Locate the cell with the specified text and output its (x, y) center coordinate. 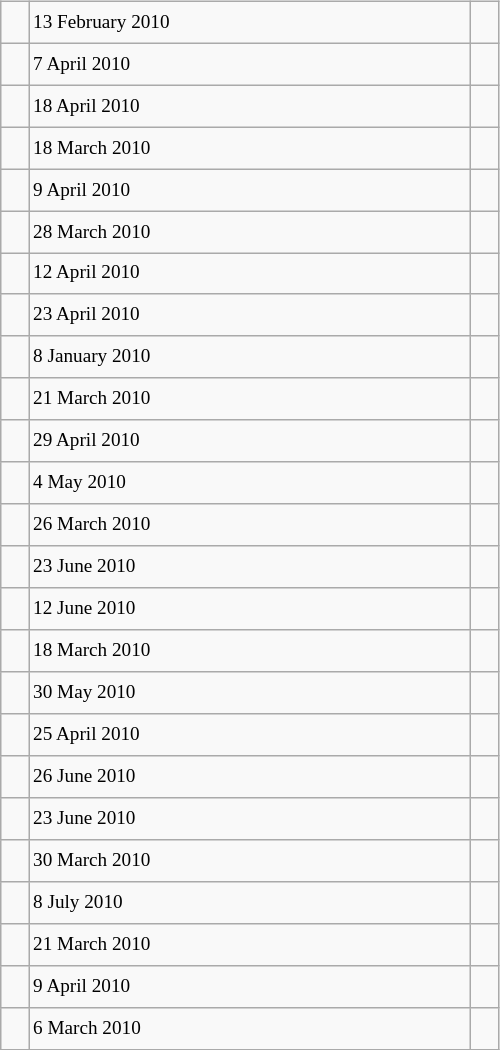
12 June 2010 (249, 609)
4 May 2010 (249, 483)
23 April 2010 (249, 315)
26 March 2010 (249, 525)
28 March 2010 (249, 232)
12 April 2010 (249, 274)
29 April 2010 (249, 441)
13 February 2010 (249, 22)
25 April 2010 (249, 735)
6 March 2010 (249, 1028)
7 April 2010 (249, 64)
8 January 2010 (249, 357)
30 March 2010 (249, 861)
8 July 2010 (249, 902)
18 April 2010 (249, 106)
30 May 2010 (249, 693)
26 June 2010 (249, 777)
